Extract the (x, y) coordinate from the center of the cell holding the provided text.  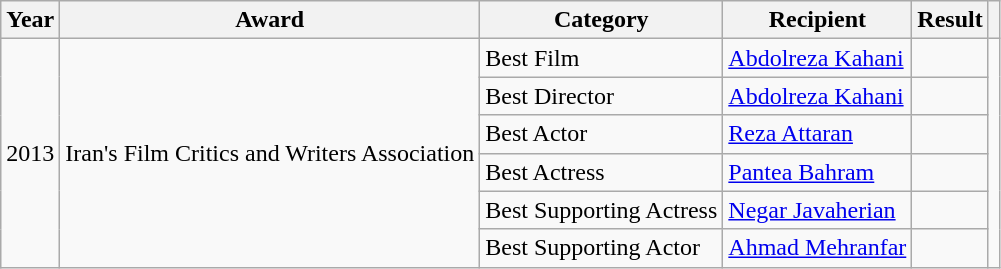
Ahmad Mehranfar (818, 248)
Reza Attaran (818, 134)
2013 (30, 153)
Iran's Film Critics and Writers Association (270, 153)
Award (270, 20)
Negar Javaherian (818, 210)
Best Director (602, 96)
Best Supporting Actor (602, 248)
Best Supporting Actress (602, 210)
Result (950, 20)
Best Actress (602, 172)
Best Film (602, 58)
Year (30, 20)
Recipient (818, 20)
Category (602, 20)
Pantea Bahram (818, 172)
Best Actor (602, 134)
